Extract the [x, y] coordinate from the center of the cell holding the provided text.  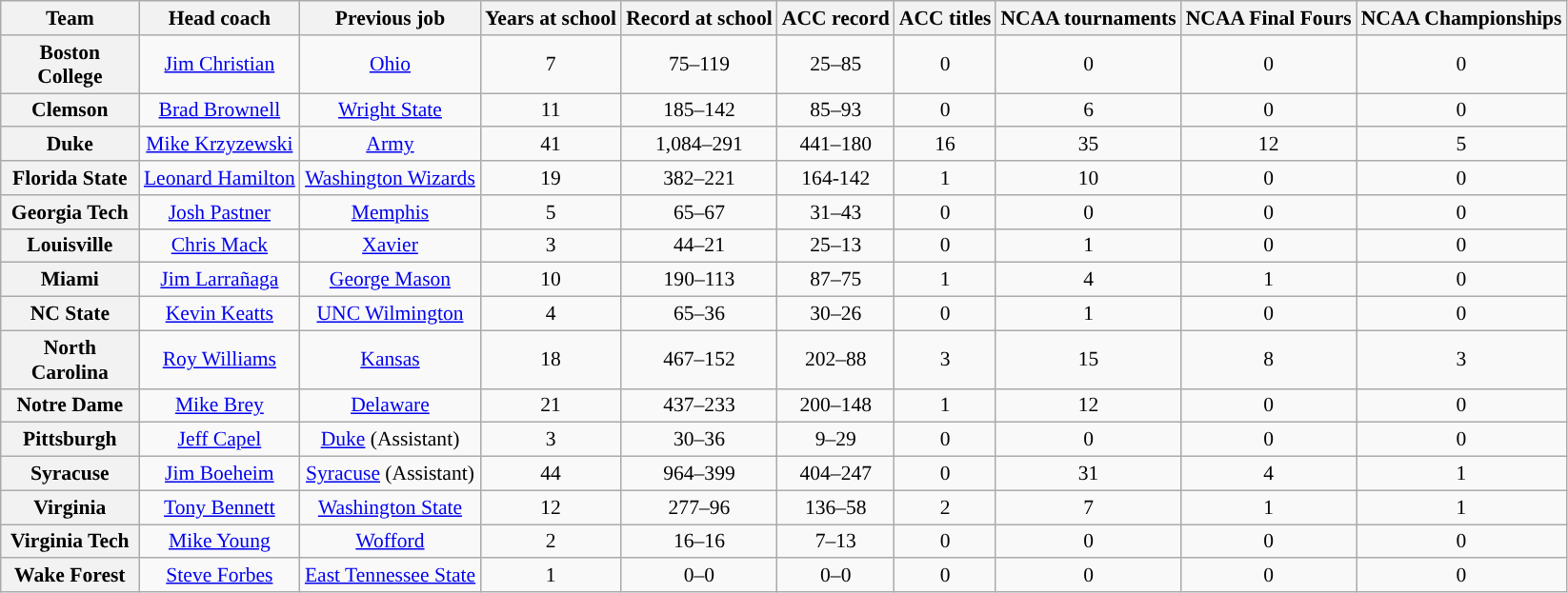
6 [1088, 110]
Wofford [391, 542]
Florida State [70, 178]
30–26 [836, 314]
Jim Christian [219, 65]
Roy Williams [219, 360]
31–43 [836, 212]
Virginia Tech [70, 542]
200–148 [836, 405]
Mike Brey [219, 405]
Virginia [70, 507]
East Tennessee State [391, 576]
Wright State [391, 110]
65–36 [699, 314]
44–21 [699, 246]
Team [70, 18]
15 [1088, 360]
8 [1269, 360]
16 [945, 145]
44 [551, 474]
65–67 [699, 212]
Duke (Assistant) [391, 440]
Washington Wizards [391, 178]
277–96 [699, 507]
437–233 [699, 405]
31 [1088, 474]
Syracuse (Assistant) [391, 474]
UNC Wilmington [391, 314]
ACC titles [945, 18]
North Carolina [70, 360]
Duke [70, 145]
Previous job [391, 18]
18 [551, 360]
Notre Dame [70, 405]
Wake Forest [70, 576]
Syracuse [70, 474]
NC State [70, 314]
25–85 [836, 65]
964–399 [699, 474]
Xavier [391, 246]
Delaware [391, 405]
11 [551, 110]
Ohio [391, 65]
16–16 [699, 542]
190–113 [699, 280]
Memphis [391, 212]
NCAA Final Fours [1269, 18]
Leonard Hamilton [219, 178]
441–180 [836, 145]
Years at school [551, 18]
85–93 [836, 110]
35 [1088, 145]
Jim Boeheim [219, 474]
25–13 [836, 246]
Brad Brownell [219, 110]
Mike Krzyzewski [219, 145]
Kansas [391, 360]
1,084–291 [699, 145]
Steve Forbes [219, 576]
Georgia Tech [70, 212]
75–119 [699, 65]
NCAA tournaments [1088, 18]
ACC record [836, 18]
467–152 [699, 360]
Record at school [699, 18]
Jim Larrañaga [219, 280]
21 [551, 405]
7–13 [836, 542]
202–88 [836, 360]
Boston College [70, 65]
Miami [70, 280]
136–58 [836, 507]
30–36 [699, 440]
Josh Pastner [219, 212]
87–75 [836, 280]
19 [551, 178]
185–142 [699, 110]
Kevin Keatts [219, 314]
Louisville [70, 246]
George Mason [391, 280]
9–29 [836, 440]
404–247 [836, 474]
164-142 [836, 178]
Head coach [219, 18]
Washington State [391, 507]
Jeff Capel [219, 440]
Clemson [70, 110]
41 [551, 145]
Pittsburgh [70, 440]
Mike Young [219, 542]
382–221 [699, 178]
Army [391, 145]
NCAA Championships [1461, 18]
Tony Bennett [219, 507]
Chris Mack [219, 246]
